Search for the cell housing the specified text and yield its [X, Y] center coordinate. 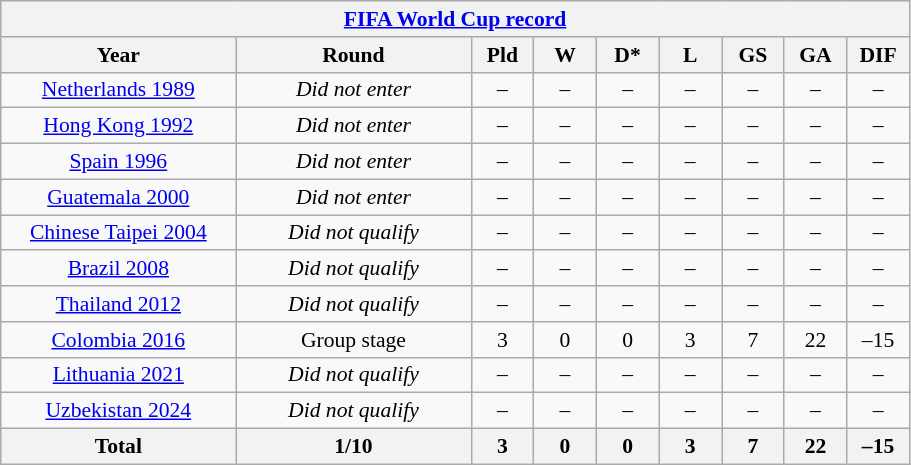
Chinese Taipei 2004 [118, 233]
Uzbekistan 2024 [118, 411]
Guatemala 2000 [118, 197]
Thailand 2012 [118, 304]
Total [118, 447]
L [690, 55]
1/10 [354, 447]
W [566, 55]
Year [118, 55]
GA [816, 55]
GS [754, 55]
Group stage [354, 340]
Hong Kong 1992 [118, 126]
Colombia 2016 [118, 340]
Spain 1996 [118, 162]
FIFA World Cup record [456, 19]
Netherlands 1989 [118, 90]
Pld [502, 55]
D* [628, 55]
Round [354, 55]
Brazil 2008 [118, 269]
Lithuania 2021 [118, 375]
DIF [878, 55]
